Scan for the cell matching the given text and deliver its [x, y] coordinate at center. 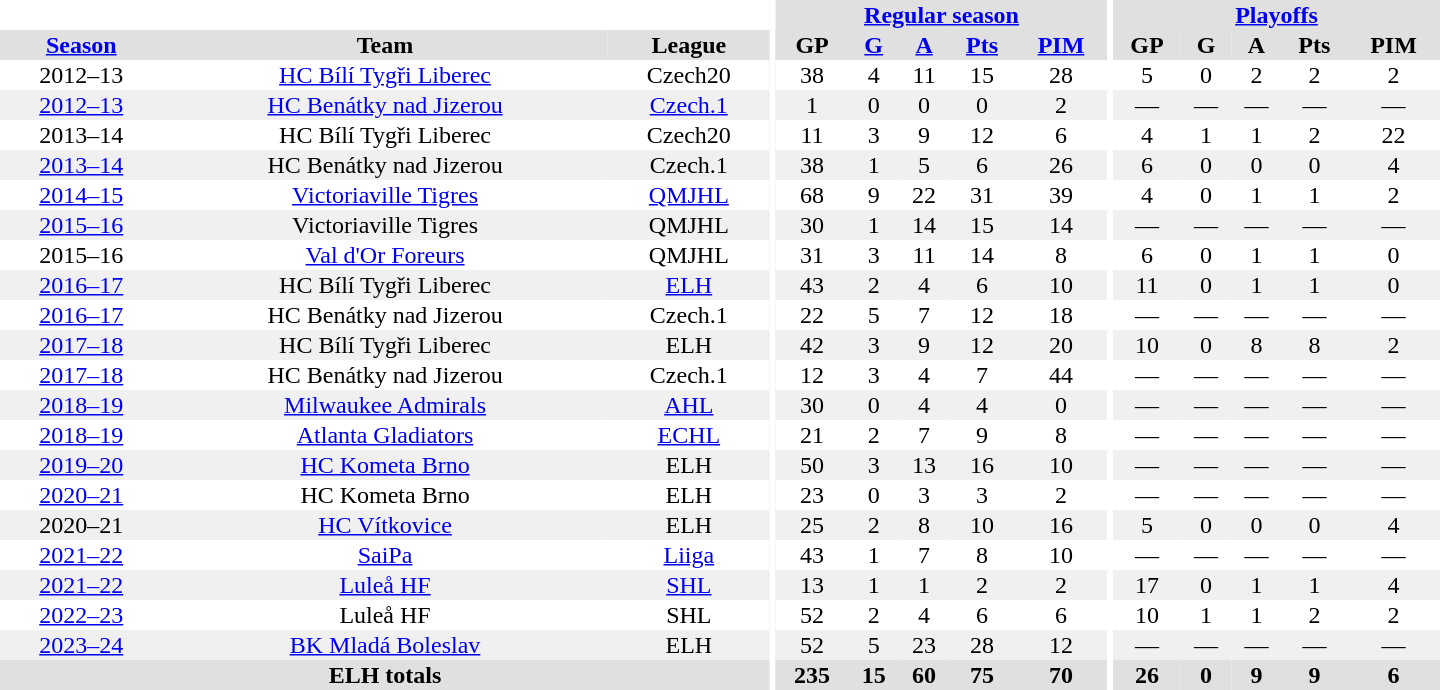
HC Vítkovice [384, 525]
Team [384, 45]
70 [1062, 675]
Playoffs [1276, 15]
39 [1062, 195]
75 [982, 675]
20 [1062, 345]
44 [1062, 375]
17 [1147, 585]
ELH totals [385, 675]
BK Mladá Boleslav [384, 645]
2022–23 [81, 615]
Season [81, 45]
League [689, 45]
68 [812, 195]
Liiga [689, 555]
50 [812, 465]
2019–20 [81, 465]
Atlanta Gladiators [384, 435]
AHL [689, 405]
21 [812, 435]
SaiPa [384, 555]
Regular season [942, 15]
2014–15 [81, 195]
60 [924, 675]
18 [1062, 315]
Milwaukee Admirals [384, 405]
Val d'Or Foreurs [384, 255]
235 [812, 675]
25 [812, 525]
42 [812, 345]
2023–24 [81, 645]
ECHL [689, 435]
